Search for the cell housing the specified text and yield its (x, y) center coordinate. 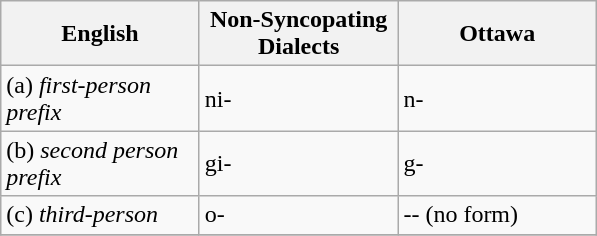
Non-Syncopating Dialects (298, 34)
gi- (298, 164)
o- (298, 215)
n- (498, 98)
-- (no form) (498, 215)
ni- (298, 98)
(c) third-person (100, 215)
Ottawa (498, 34)
g- (498, 164)
English (100, 34)
(b) second person prefix (100, 164)
(a) first-person prefix (100, 98)
